For the text-containing cell, return its midpoint in (x, y) coordinate format. 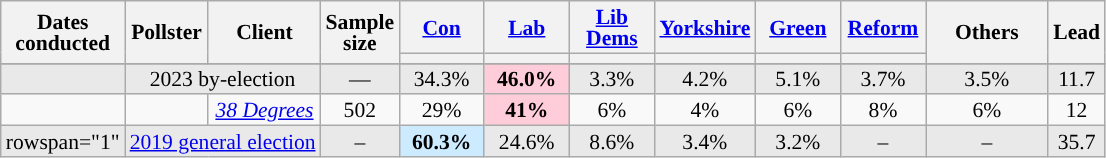
Yorkshire (704, 27)
Lab (526, 27)
Others (988, 32)
rowspan="1" (63, 142)
8.6% (612, 142)
3.3% (612, 78)
Con (442, 27)
4.2% (704, 78)
5.1% (798, 78)
29% (442, 110)
Reform (882, 27)
34.3% (442, 78)
60.3% (442, 142)
Lib Dems (612, 27)
Green (798, 27)
3.2% (798, 142)
41% (526, 110)
502 (360, 110)
2023 by-election (223, 78)
38 Degrees (264, 110)
2019 general election (223, 142)
Samplesize (360, 32)
12 (1076, 110)
35.7 (1076, 142)
Pollster (167, 32)
24.6% (526, 142)
— (360, 78)
Lead (1076, 32)
3.5% (988, 78)
Client (264, 32)
46.0% (526, 78)
Datesconducted (63, 32)
11.7 (1076, 78)
3.4% (704, 142)
3.7% (882, 78)
8% (882, 110)
4% (704, 110)
